From the cell containing the given text, extract its center point as (X, Y) coordinate. 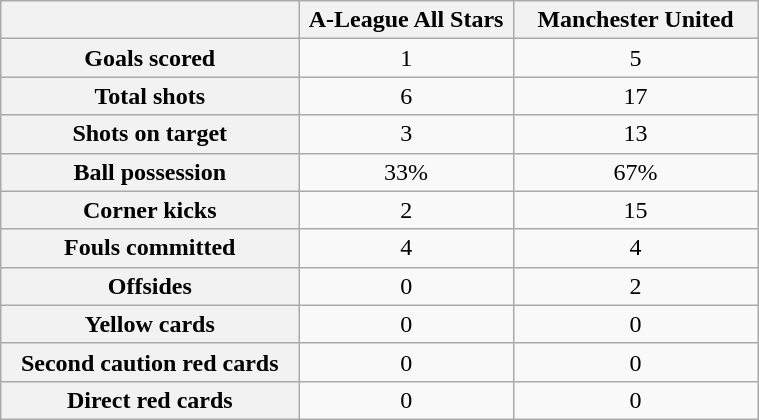
Goals scored (150, 58)
3 (406, 134)
Corner kicks (150, 210)
67% (635, 172)
Manchester United (635, 20)
6 (406, 96)
Yellow cards (150, 324)
Shots on target (150, 134)
5 (635, 58)
Direct red cards (150, 400)
33% (406, 172)
A-League All Stars (406, 20)
13 (635, 134)
Ball possession (150, 172)
Total shots (150, 96)
15 (635, 210)
Second caution red cards (150, 362)
Offsides (150, 286)
1 (406, 58)
17 (635, 96)
Fouls committed (150, 248)
